Output the (x, y) coordinate of the center of the cell containing the given text.  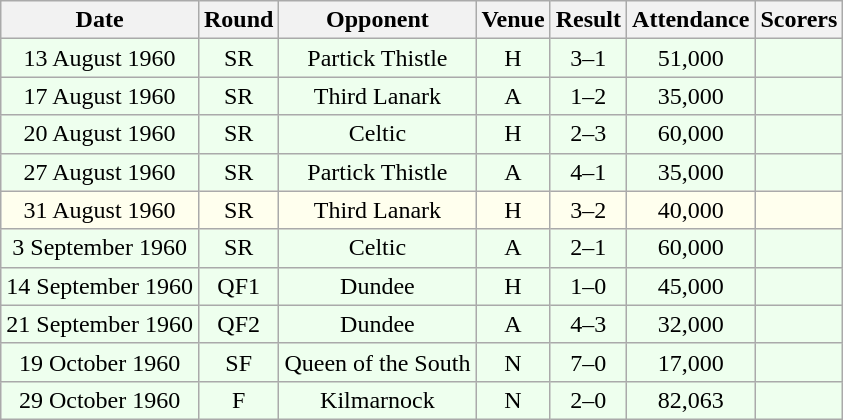
1–2 (588, 96)
17 August 1960 (100, 96)
2–1 (588, 248)
1–0 (588, 286)
Venue (513, 20)
Scorers (799, 20)
17,000 (691, 362)
7–0 (588, 362)
QF2 (238, 324)
13 August 1960 (100, 58)
Opponent (378, 20)
Result (588, 20)
3 September 1960 (100, 248)
Attendance (691, 20)
45,000 (691, 286)
Date (100, 20)
19 October 1960 (100, 362)
32,000 (691, 324)
3–1 (588, 58)
4–3 (588, 324)
SF (238, 362)
27 August 1960 (100, 172)
F (238, 400)
21 September 1960 (100, 324)
20 August 1960 (100, 134)
2–0 (588, 400)
Kilmarnock (378, 400)
Round (238, 20)
2–3 (588, 134)
31 August 1960 (100, 210)
3–2 (588, 210)
14 September 1960 (100, 286)
4–1 (588, 172)
Queen of the South (378, 362)
82,063 (691, 400)
51,000 (691, 58)
40,000 (691, 210)
29 October 1960 (100, 400)
QF1 (238, 286)
